Scan for the cell matching the given text and deliver its [x, y] coordinate at center. 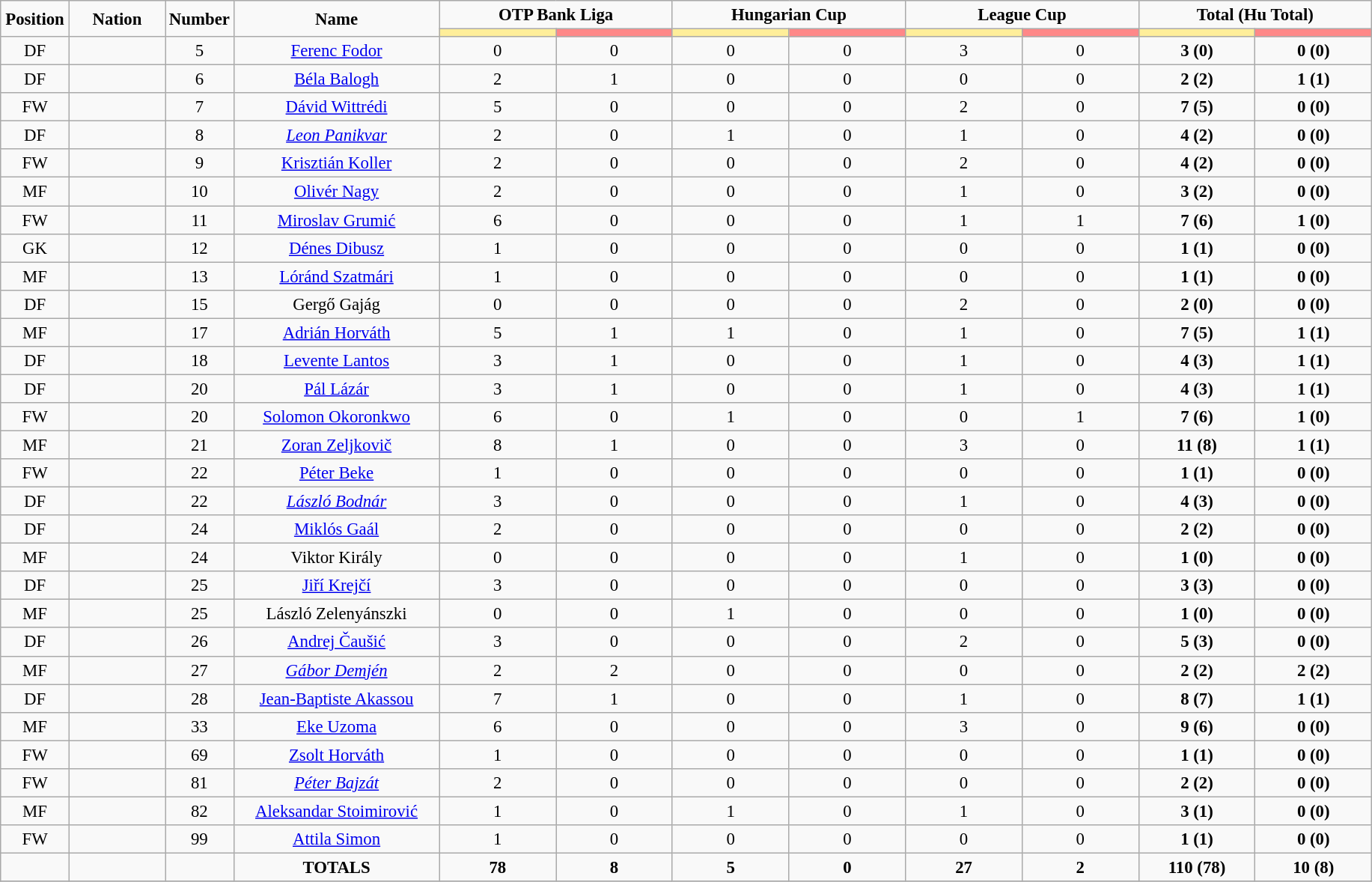
Viktor Király [337, 558]
Attila Simon [337, 839]
Miklós Gaál [337, 529]
Pál Lázár [337, 389]
21 [200, 445]
69 [200, 755]
3 (2) [1197, 192]
League Cup [1022, 15]
Zsolt Horváth [337, 755]
Miroslav Grumić [337, 220]
Aleksandar Stoimirović [337, 811]
Béla Balogh [337, 79]
GK [35, 248]
Adrián Horváth [337, 332]
3 (0) [1197, 51]
12 [200, 248]
15 [200, 304]
3 (3) [1197, 586]
László Zelenyánszki [337, 614]
Eke Uzoma [337, 726]
2 (0) [1197, 304]
13 [200, 276]
10 (8) [1314, 867]
9 (6) [1197, 726]
Gábor Demjén [337, 670]
Levente Lantos [337, 361]
11 (8) [1197, 445]
Dénes Dibusz [337, 248]
Péter Beke [337, 473]
OTP Bank Liga [555, 15]
5 (3) [1197, 642]
9 [200, 164]
TOTALS [337, 867]
33 [200, 726]
Hungarian Cup [789, 15]
Jiří Krejčí [337, 586]
Leon Panikvar [337, 136]
Name [337, 19]
26 [200, 642]
Olivér Nagy [337, 192]
Krisztián Koller [337, 164]
18 [200, 361]
28 [200, 699]
Péter Bajzát [337, 783]
Lóránd Szatmári [337, 276]
11 [200, 220]
Zoran Zeljkovič [337, 445]
Nation [117, 19]
Dávid Wittrédi [337, 107]
Gergő Gajág [337, 304]
8 (7) [1197, 699]
3 (1) [1197, 811]
110 (78) [1197, 867]
Jean-Baptiste Akassou [337, 699]
78 [498, 867]
László Bodnár [337, 502]
Total (Hu Total) [1255, 15]
Andrej Čaušić [337, 642]
81 [200, 783]
82 [200, 811]
Ferenc Fodor [337, 51]
Position [35, 19]
17 [200, 332]
99 [200, 839]
Solomon Okoronkwo [337, 417]
Number [200, 19]
10 [200, 192]
